Provide the (x, y) coordinate of the cell's center where the given text is located.  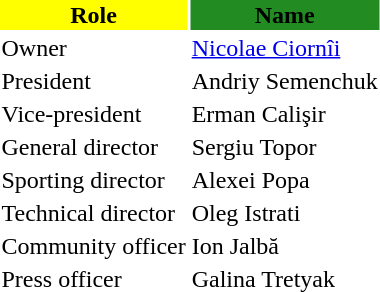
Andriy Semenchuk (284, 81)
Name (284, 15)
President (94, 81)
Alexei Popa (284, 180)
General director (94, 147)
Sergiu Topor (284, 147)
Oleg Istrati (284, 213)
Erman Calişir (284, 114)
Owner (94, 48)
Vice-president (94, 114)
Sporting director (94, 180)
Ion Jalbă (284, 246)
Technical director (94, 213)
Community officer (94, 246)
Role (94, 15)
Nicolae Ciornîi (284, 48)
